Provide the (x, y) coordinate of the cell's center where the given text is located.  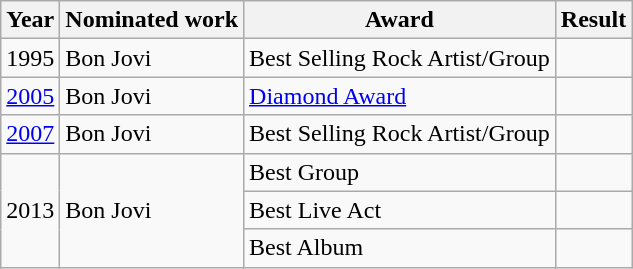
2005 (30, 96)
1995 (30, 58)
Diamond Award (400, 96)
Best Group (400, 172)
Best Album (400, 248)
Year (30, 20)
Result (593, 20)
Award (400, 20)
Best Live Act (400, 210)
2007 (30, 134)
Nominated work (152, 20)
2013 (30, 210)
